Identify which cell holds the provided text, then report its (x, y) central coordinate. 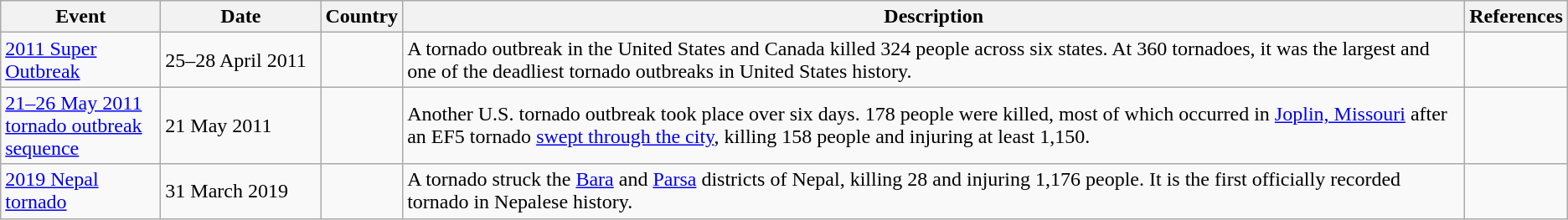
21 May 2011 (241, 125)
References (1516, 17)
2019 Nepal tornado (80, 191)
Date (241, 17)
Event (80, 17)
Description (934, 17)
2011 Super Outbreak (80, 60)
25–28 April 2011 (241, 60)
21–26 May 2011 tornado outbreak sequence (80, 125)
Country (362, 17)
31 March 2019 (241, 191)
